Extract the (x, y) coordinate from the center of the cell holding the provided text.  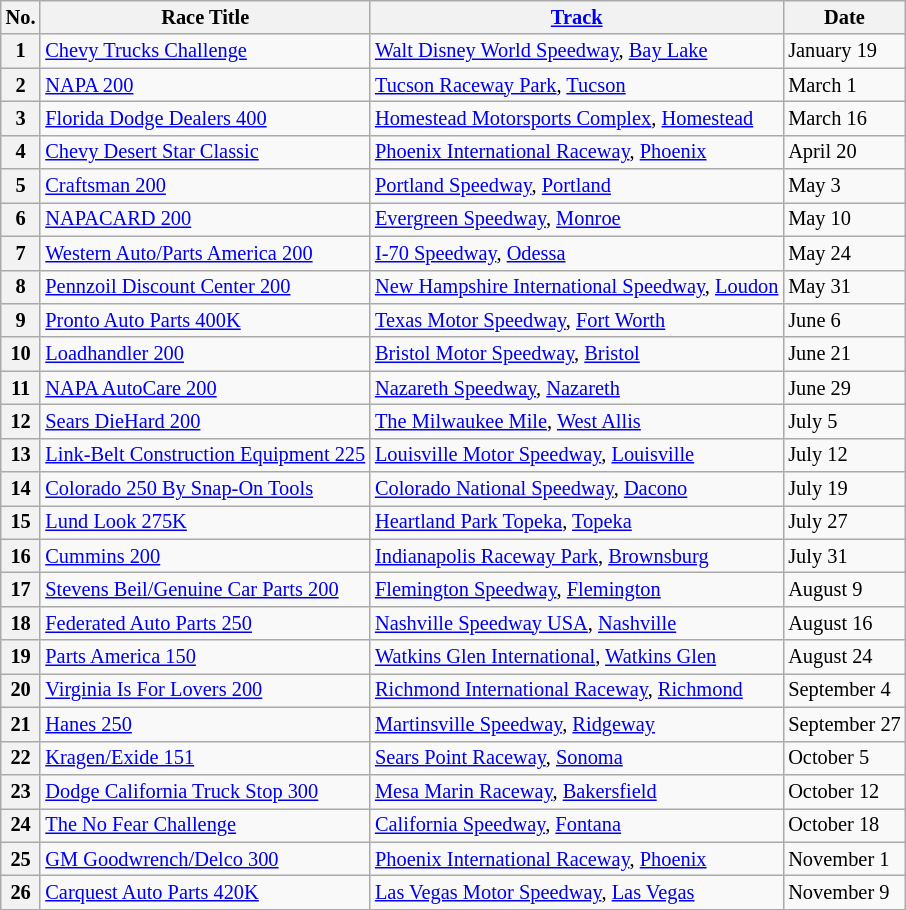
July 12 (844, 455)
November 1 (844, 859)
24 (21, 825)
9 (21, 320)
October 12 (844, 791)
March 1 (844, 85)
Link-Belt Construction Equipment 225 (205, 455)
Pronto Auto Parts 400K (205, 320)
21 (21, 724)
Colorado National Speedway, Dacono (576, 489)
California Speedway, Fontana (576, 825)
Parts America 150 (205, 657)
Florida Dodge Dealers 400 (205, 118)
Carquest Auto Parts 420K (205, 892)
Cummins 200 (205, 556)
Homestead Motorsports Complex, Homestead (576, 118)
June 6 (844, 320)
Track (576, 17)
Nashville Speedway USA, Nashville (576, 623)
Walt Disney World Speedway, Bay Lake (576, 51)
Stevens Beil/Genuine Car Parts 200 (205, 589)
Richmond International Raceway, Richmond (576, 690)
May 3 (844, 186)
19 (21, 657)
14 (21, 489)
August 24 (844, 657)
NAPACARD 200 (205, 219)
July 19 (844, 489)
May 10 (844, 219)
2 (21, 85)
Evergreen Speedway, Monroe (576, 219)
The Milwaukee Mile, West Allis (576, 421)
July 27 (844, 522)
May 31 (844, 287)
Martinsville Speedway, Ridgeway (576, 724)
NAPA AutoCare 200 (205, 388)
GM Goodwrench/Delco 300 (205, 859)
20 (21, 690)
Hanes 250 (205, 724)
I-70 Speedway, Odessa (576, 253)
April 20 (844, 152)
Race Title (205, 17)
Indianapolis Raceway Park, Brownsburg (576, 556)
May 24 (844, 253)
15 (21, 522)
Portland Speedway, Portland (576, 186)
13 (21, 455)
August 9 (844, 589)
Western Auto/Parts America 200 (205, 253)
7 (21, 253)
17 (21, 589)
16 (21, 556)
Watkins Glen International, Watkins Glen (576, 657)
23 (21, 791)
Tucson Raceway Park, Tucson (576, 85)
November 9 (844, 892)
October 5 (844, 758)
June 21 (844, 354)
August 16 (844, 623)
Kragen/Exide 151 (205, 758)
June 29 (844, 388)
5 (21, 186)
July 31 (844, 556)
1 (21, 51)
Loadhandler 200 (205, 354)
January 19 (844, 51)
4 (21, 152)
22 (21, 758)
Sears DieHard 200 (205, 421)
11 (21, 388)
3 (21, 118)
Heartland Park Topeka, Topeka (576, 522)
Louisville Motor Speedway, Louisville (576, 455)
October 18 (844, 825)
Dodge California Truck Stop 300 (205, 791)
12 (21, 421)
Bristol Motor Speedway, Bristol (576, 354)
March 16 (844, 118)
Las Vegas Motor Speedway, Las Vegas (576, 892)
18 (21, 623)
Colorado 250 By Snap-On Tools (205, 489)
Texas Motor Speedway, Fort Worth (576, 320)
The No Fear Challenge (205, 825)
Chevy Desert Star Classic (205, 152)
26 (21, 892)
Chevy Trucks Challenge (205, 51)
September 4 (844, 690)
25 (21, 859)
Date (844, 17)
Sears Point Raceway, Sonoma (576, 758)
New Hampshire International Speedway, Loudon (576, 287)
September 27 (844, 724)
NAPA 200 (205, 85)
Pennzoil Discount Center 200 (205, 287)
Mesa Marin Raceway, Bakersfield (576, 791)
Federated Auto Parts 250 (205, 623)
July 5 (844, 421)
10 (21, 354)
Craftsman 200 (205, 186)
Flemington Speedway, Flemington (576, 589)
Nazareth Speedway, Nazareth (576, 388)
No. (21, 17)
Virginia Is For Lovers 200 (205, 690)
8 (21, 287)
Lund Look 275K (205, 522)
6 (21, 219)
